Determine the [X, Y] coordinate at the center of the cell enclosing the given text.  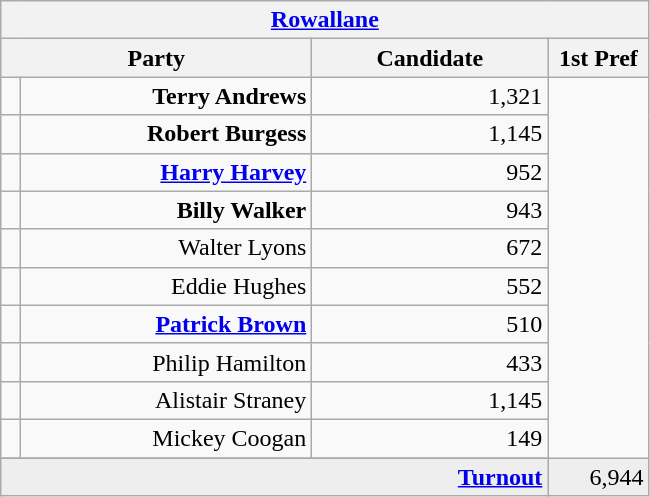
552 [430, 286]
672 [430, 248]
Harry Harvey [166, 172]
Party [156, 58]
Eddie Hughes [166, 286]
Rowallane [325, 20]
Robert Burgess [166, 134]
Walter Lyons [166, 248]
149 [430, 438]
1st Pref [598, 58]
Mickey Coogan [166, 438]
Turnout [274, 477]
1,321 [430, 96]
943 [430, 210]
Philip Hamilton [166, 362]
510 [430, 324]
Patrick Brown [166, 324]
Terry Andrews [166, 96]
433 [430, 362]
Billy Walker [166, 210]
Candidate [430, 58]
Alistair Straney [166, 400]
6,944 [598, 477]
952 [430, 172]
